Provide the [x, y] coordinate of the cell's center where the given text is located.  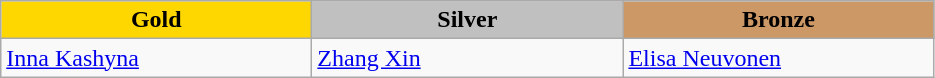
Silver [468, 20]
Inna Kashyna [156, 58]
Zhang Xin [468, 58]
Gold [156, 20]
Bronze [778, 20]
Elisa Neuvonen [778, 58]
